Capture the cell that displays the provided text and extract its [X, Y] central coordinate. 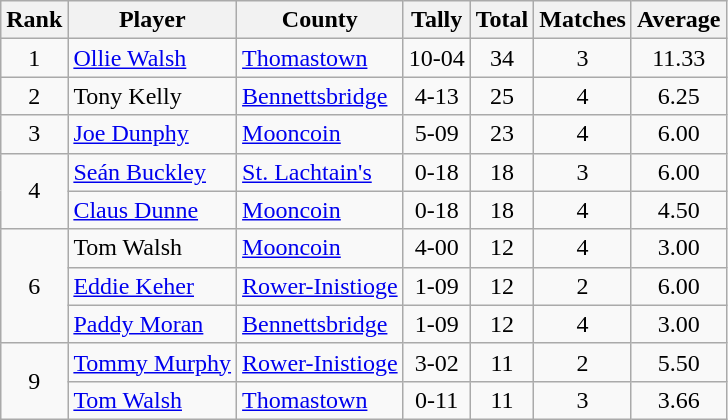
6 [34, 286]
Seán Buckley [152, 172]
25 [502, 96]
Tony Kelly [152, 96]
3.66 [678, 400]
23 [502, 134]
Rank [34, 20]
County [320, 20]
0-11 [436, 400]
11.33 [678, 58]
Paddy Moran [152, 324]
Claus Dunne [152, 210]
Tally [436, 20]
Eddie Keher [152, 286]
Average [678, 20]
Total [502, 20]
5.50 [678, 362]
Ollie Walsh [152, 58]
Matches [583, 20]
3-02 [436, 362]
6.25 [678, 96]
4.50 [678, 210]
5-09 [436, 134]
1 [34, 58]
34 [502, 58]
4-00 [436, 248]
Player [152, 20]
9 [34, 381]
4-13 [436, 96]
St. Lachtain's [320, 172]
Tommy Murphy [152, 362]
10-04 [436, 58]
Joe Dunphy [152, 134]
